Detect which cell encompasses the target text, then output its (x, y) center coordinate. 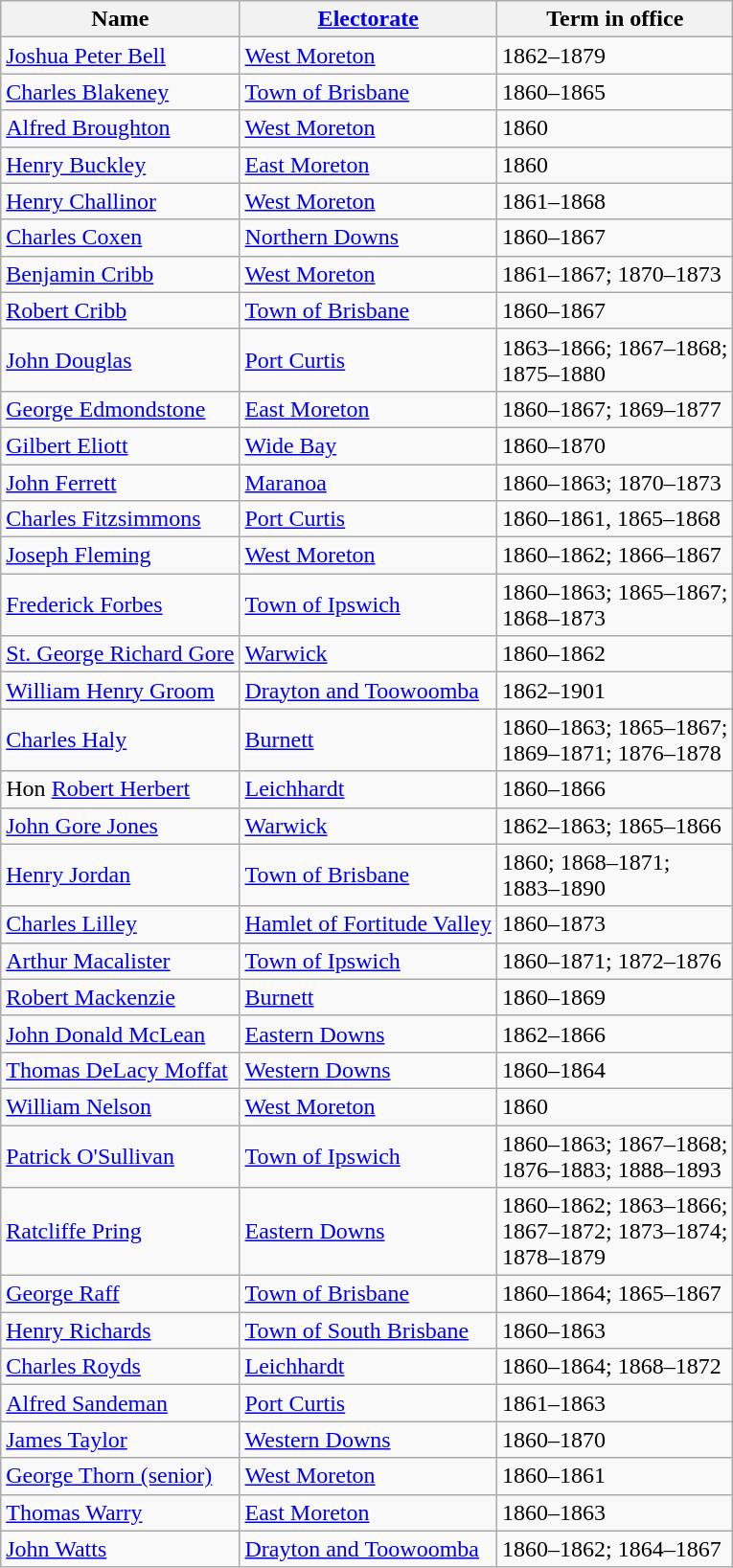
1860–1869 (615, 997)
St. George Richard Gore (121, 654)
Charles Lilley (121, 924)
Henry Jordan (121, 875)
John Gore Jones (121, 826)
1860–1862; 1864–1867 (615, 1549)
John Watts (121, 1549)
1862–1879 (615, 56)
William Henry Groom (121, 691)
1860–1866 (615, 789)
1862–1866 (615, 1034)
Town of South Brisbane (368, 1330)
George Edmondstone (121, 409)
John Douglas (121, 360)
1860–1862 (615, 654)
1860–1865 (615, 92)
Charles Haly (121, 739)
Joseph Fleming (121, 556)
1860–1873 (615, 924)
1861–1863 (615, 1403)
1861–1868 (615, 201)
Thomas Warry (121, 1512)
1860–1861, 1865–1868 (615, 519)
Alfred Broughton (121, 128)
1860–1863; 1865–1867;1868–1873 (615, 605)
Alfred Sandeman (121, 1403)
1863–1866; 1867–1868;1875–1880 (615, 360)
Charles Coxen (121, 238)
1861–1867; 1870–1873 (615, 274)
Charles Blakeney (121, 92)
1860; 1868–1871;1883–1890 (615, 875)
1860–1863; 1870–1873 (615, 482)
Hon Robert Herbert (121, 789)
1860–1861 (615, 1476)
Name (121, 19)
Hamlet of Fortitude Valley (368, 924)
1860–1864; 1868–1872 (615, 1367)
1860–1864; 1865–1867 (615, 1294)
Ratcliffe Pring (121, 1232)
1860–1864 (615, 1070)
Robert Cribb (121, 310)
Wide Bay (368, 445)
1860–1862; 1863–1866;1867–1872; 1873–1874;1878–1879 (615, 1232)
John Ferrett (121, 482)
James Taylor (121, 1440)
Frederick Forbes (121, 605)
Electorate (368, 19)
Thomas DeLacy Moffat (121, 1070)
1862–1863; 1865–1866 (615, 826)
1862–1901 (615, 691)
John Donald McLean (121, 1034)
Henry Challinor (121, 201)
1860–1863; 1865–1867;1869–1871; 1876–1878 (615, 739)
Charles Royds (121, 1367)
Henry Buckley (121, 165)
Benjamin Cribb (121, 274)
1860–1867; 1869–1877 (615, 409)
Gilbert Eliott (121, 445)
Term in office (615, 19)
Patrick O'Sullivan (121, 1155)
1860–1871; 1872–1876 (615, 961)
Charles Fitzsimmons (121, 519)
Robert Mackenzie (121, 997)
George Thorn (senior) (121, 1476)
George Raff (121, 1294)
Arthur Macalister (121, 961)
1860–1863; 1867–1868;1876–1883; 1888–1893 (615, 1155)
Northern Downs (368, 238)
William Nelson (121, 1106)
Joshua Peter Bell (121, 56)
Maranoa (368, 482)
1860–1862; 1866–1867 (615, 556)
Henry Richards (121, 1330)
